Identify which cell holds the provided text, then report its (X, Y) central coordinate. 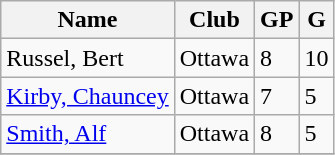
Smith, Alf (88, 134)
Russel, Bert (88, 58)
Kirby, Chauncey (88, 96)
7 (277, 96)
Name (88, 20)
10 (316, 58)
G (316, 20)
GP (277, 20)
Club (214, 20)
